Return the [X, Y] coordinate for the center point of the cell that contains the specified text.  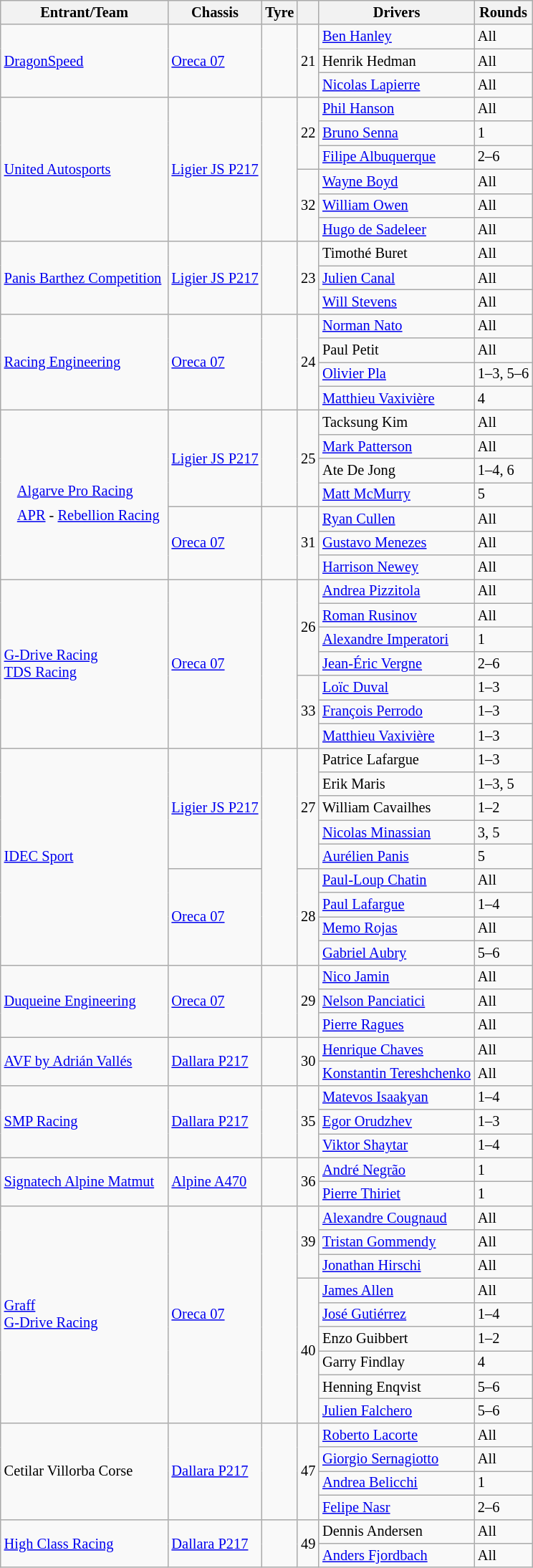
Pierre Thiriet [397, 1194]
Filipe Albuquerque [397, 157]
Chassis [215, 12]
IDEC Sport [85, 857]
25 [308, 458]
Roman Rusinov [397, 615]
Drivers [397, 12]
Julien Canal [397, 278]
Matevos Isaakyan [397, 1097]
1–3, 5 [503, 784]
Henrique Chaves [397, 1049]
Alexandre Imperatori [397, 639]
Henrik Hedman [397, 61]
Erik Maris [397, 784]
William Owen [397, 206]
DragonSpeed [85, 60]
François Perrodo [397, 711]
35 [308, 1122]
Algarve Pro Racing [89, 491]
28 [308, 917]
Alexandre Cougnaud [397, 1218]
Tacksung Kim [397, 422]
Gabriel Aubry [397, 953]
21 [308, 60]
49 [308, 1543]
Panis Barthez Competition [85, 278]
33 [308, 712]
Olivier Pla [397, 374]
Hugo de Sadeleer [397, 229]
31 [308, 543]
AVF by Adrián Vallés [85, 1062]
Andrea Belicchi [397, 1483]
Garry Findlay [397, 1362]
Norman Nato [397, 326]
27 [308, 808]
1–4, 6 [503, 471]
Nicolas Lapierre [397, 85]
Phil Hanson [397, 109]
40 [308, 1350]
Paul Lafargue [397, 905]
Aurélien Panis [397, 856]
Ben Hanley [397, 37]
Dennis Andersen [397, 1531]
Alpine A470 [215, 1182]
1–3, 5–6 [503, 374]
Nico Jamin [397, 977]
Entrant/Team [85, 12]
Roberto Lacorte [397, 1435]
United Autosports [85, 169]
Julien Falchero [397, 1410]
Mark Patterson [397, 446]
23 [308, 278]
Enzo Guibbert [397, 1338]
APR - Rebellion Racing [89, 516]
Duqueine Engineering [85, 1001]
High Class Racing [85, 1543]
SMP Racing [85, 1122]
Jonathan Hirschi [397, 1266]
Patrice Lafargue [397, 760]
39 [308, 1242]
Tristan Gommendy [397, 1242]
Anders Fjordbach [397, 1555]
22 [308, 133]
Matt McMurry [397, 494]
William Cavailhes [397, 808]
Bruno Senna [397, 133]
Egor Orudzhev [397, 1122]
Graff G-Drive Racing [85, 1314]
Rounds [503, 12]
Konstantin Tereshchenko [397, 1073]
Nicolas Minassian [397, 832]
Pierre Ragues [397, 1025]
Wayne Boyd [397, 181]
Loïc Duval [397, 688]
30 [308, 1062]
29 [308, 1001]
Memo Rojas [397, 928]
José Gutiérrez [397, 1314]
36 [308, 1182]
Giorgio Sernagiotto [397, 1459]
Gustavo Menezes [397, 543]
3, 5 [503, 832]
47 [308, 1471]
Ryan Cullen [397, 519]
Cetilar Villorba Corse [85, 1471]
Algarve Pro Racing APR - Rebellion Racing [85, 494]
Jean-Éric Vergne [397, 663]
G-Drive Racing TDS Racing [85, 663]
Racing Engineering [85, 362]
André Negrão [397, 1170]
Signatech Alpine Matmut [85, 1182]
Paul-Loup Chatin [397, 880]
26 [308, 627]
Paul Petit [397, 350]
Nelson Panciatici [397, 1001]
Ate De Jong [397, 471]
Will Stevens [397, 302]
Felipe Nasr [397, 1507]
24 [308, 362]
Timothé Buret [397, 254]
James Allen [397, 1290]
Viktor Shaytar [397, 1145]
32 [308, 205]
Tyre [279, 12]
Andrea Pizzitola [397, 591]
Harrison Newey [397, 567]
Henning Enqvist [397, 1387]
